Extract the (x, y) coordinate from the center of the cell holding the provided text.  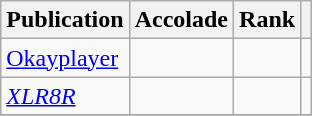
Rank (268, 20)
Publication (65, 20)
Okayplayer (65, 58)
XLR8R (65, 96)
Accolade (181, 20)
